Return [X, Y] of the center of cell containing provided text 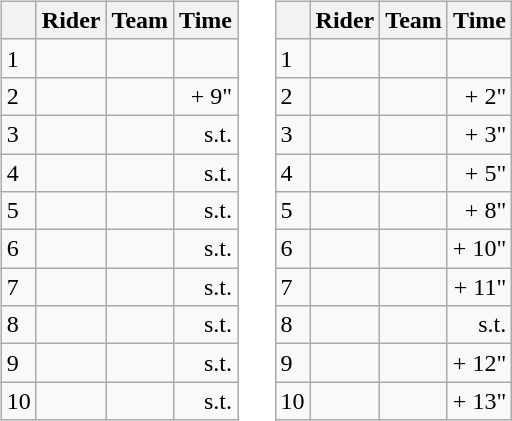
+ 11" [479, 287]
+ 3" [479, 134]
+ 9" [206, 96]
+ 2" [479, 96]
+ 12" [479, 363]
+ 13" [479, 401]
+ 5" [479, 173]
+ 8" [479, 211]
+ 10" [479, 249]
